Locate the cell with the specified text and output its (X, Y) center coordinate. 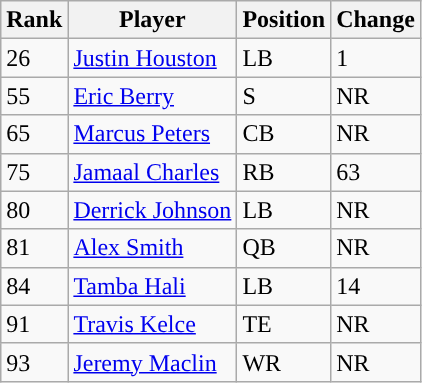
91 (34, 324)
63 (376, 172)
Derrick Johnson (152, 210)
26 (34, 58)
Tamba Hali (152, 286)
75 (34, 172)
Justin Houston (152, 58)
14 (376, 286)
1 (376, 58)
S (284, 96)
Rank (34, 20)
Jamaal Charles (152, 172)
55 (34, 96)
QB (284, 248)
Change (376, 20)
84 (34, 286)
81 (34, 248)
Position (284, 20)
WR (284, 362)
Marcus Peters (152, 134)
Travis Kelce (152, 324)
80 (34, 210)
Jeremy Maclin (152, 362)
TE (284, 324)
Player (152, 20)
65 (34, 134)
Eric Berry (152, 96)
93 (34, 362)
RB (284, 172)
CB (284, 134)
Alex Smith (152, 248)
